Determine the (x, y) coordinate at the center of the cell enclosing the given text.  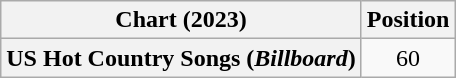
60 (408, 58)
Chart (2023) (181, 20)
US Hot Country Songs (Billboard) (181, 58)
Position (408, 20)
